Find where the given text appears and provide that cell's center as (X, Y) coordinate. 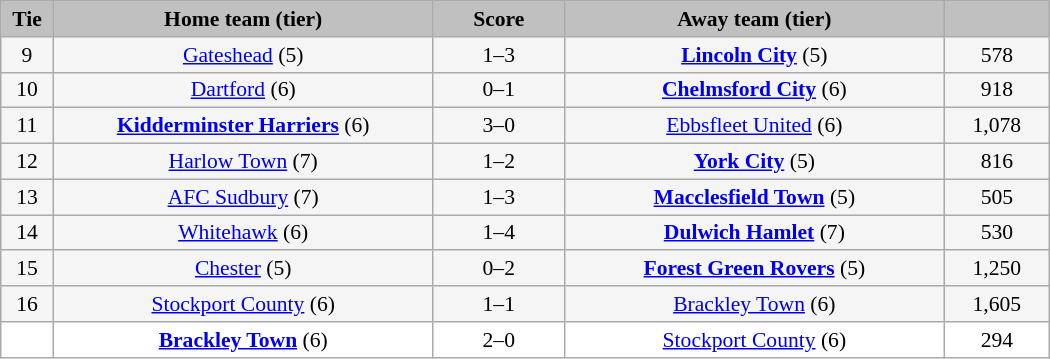
Dulwich Hamlet (7) (754, 233)
Dartford (6) (243, 90)
Gateshead (5) (243, 55)
Lincoln City (5) (754, 55)
Score (498, 19)
1,078 (996, 126)
1–1 (498, 304)
0–2 (498, 269)
1–2 (498, 162)
Kidderminster Harriers (6) (243, 126)
9 (27, 55)
1,250 (996, 269)
1,605 (996, 304)
Away team (tier) (754, 19)
Harlow Town (7) (243, 162)
Ebbsfleet United (6) (754, 126)
AFC Sudbury (7) (243, 197)
Macclesfield Town (5) (754, 197)
530 (996, 233)
10 (27, 90)
578 (996, 55)
12 (27, 162)
Whitehawk (6) (243, 233)
3–0 (498, 126)
Tie (27, 19)
14 (27, 233)
16 (27, 304)
918 (996, 90)
Chelmsford City (6) (754, 90)
1–4 (498, 233)
Forest Green Rovers (5) (754, 269)
Chester (5) (243, 269)
Home team (tier) (243, 19)
2–0 (498, 340)
505 (996, 197)
13 (27, 197)
816 (996, 162)
0–1 (498, 90)
15 (27, 269)
York City (5) (754, 162)
294 (996, 340)
11 (27, 126)
